Return (X, Y) of the center of cell containing provided text 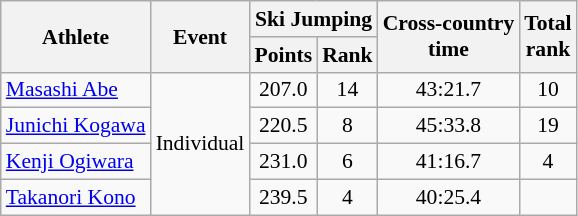
207.0 (283, 90)
14 (348, 90)
43:21.7 (449, 90)
Rank (348, 55)
239.5 (283, 197)
Event (200, 36)
Junichi Kogawa (76, 126)
231.0 (283, 162)
10 (548, 90)
Cross-country time (449, 36)
40:25.4 (449, 197)
Ski Jumping (313, 19)
Individual (200, 143)
Athlete (76, 36)
6 (348, 162)
Points (283, 55)
Kenji Ogiwara (76, 162)
41:16.7 (449, 162)
Masashi Abe (76, 90)
Total rank (548, 36)
220.5 (283, 126)
19 (548, 126)
Takanori Kono (76, 197)
45:33.8 (449, 126)
8 (348, 126)
